Determine the [x, y] coordinate at the center of the cell enclosing the given text.  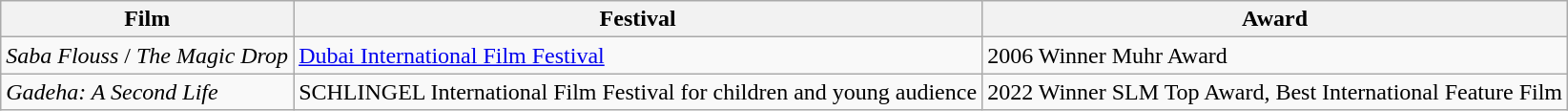
Gadeha: A Second Life [147, 92]
Award [1275, 19]
Dubai International Film Festival [638, 55]
Film [147, 19]
SCHLINGEL International Film Festival for children and young audience [638, 92]
Saba Flouss / The Magic Drop [147, 55]
Festival [638, 19]
2022 Winner SLM Top Award, Best International Feature Film [1275, 92]
2006 Winner Muhr Award [1275, 55]
